Return the (X, Y) coordinate for the center point of the cell that contains the specified text.  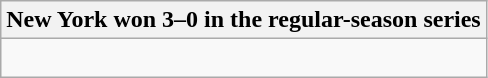
New York won 3–0 in the regular-season series (244, 20)
